Provide the (X, Y) coordinate of the cell's center where the given text is located.  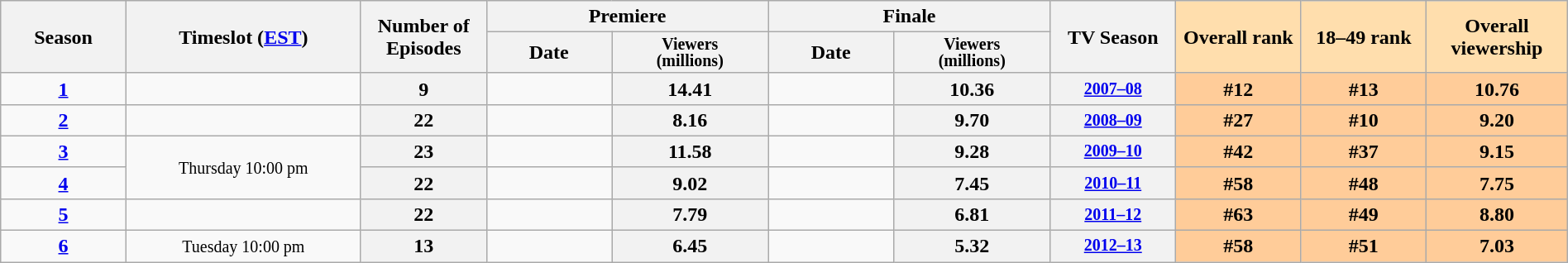
Season (64, 37)
8.16 (690, 120)
18–49 rank (1364, 37)
Thursday 10:00 pm (243, 167)
4 (64, 183)
#63 (1239, 215)
#48 (1364, 183)
9.02 (690, 183)
#10 (1364, 120)
14.41 (690, 88)
Number of Episodes (423, 37)
23 (423, 151)
7.79 (690, 215)
6.81 (973, 215)
#49 (1364, 215)
TV Season (1113, 37)
10.36 (973, 88)
#42 (1239, 151)
9.28 (973, 151)
1 (64, 88)
Finale (910, 17)
2009–10 (1113, 151)
2010–11 (1113, 183)
6.45 (690, 246)
#12 (1239, 88)
7.75 (1497, 183)
5.32 (973, 246)
2 (64, 120)
9.20 (1497, 120)
3 (64, 151)
7.45 (973, 183)
Premiere (627, 17)
2011–12 (1113, 215)
8.80 (1497, 215)
7.03 (1497, 246)
Timeslot (EST) (243, 37)
Tuesday 10:00 pm (243, 246)
9 (423, 88)
10.76 (1497, 88)
Overall viewership (1497, 37)
2008–09 (1113, 120)
11.58 (690, 151)
#37 (1364, 151)
2007–08 (1113, 88)
9.15 (1497, 151)
5 (64, 215)
Overall rank (1239, 37)
#51 (1364, 246)
13 (423, 246)
#27 (1239, 120)
2012–13 (1113, 246)
#13 (1364, 88)
9.70 (973, 120)
6 (64, 246)
